Detect which cell encompasses the target text, then output its [X, Y] center coordinate. 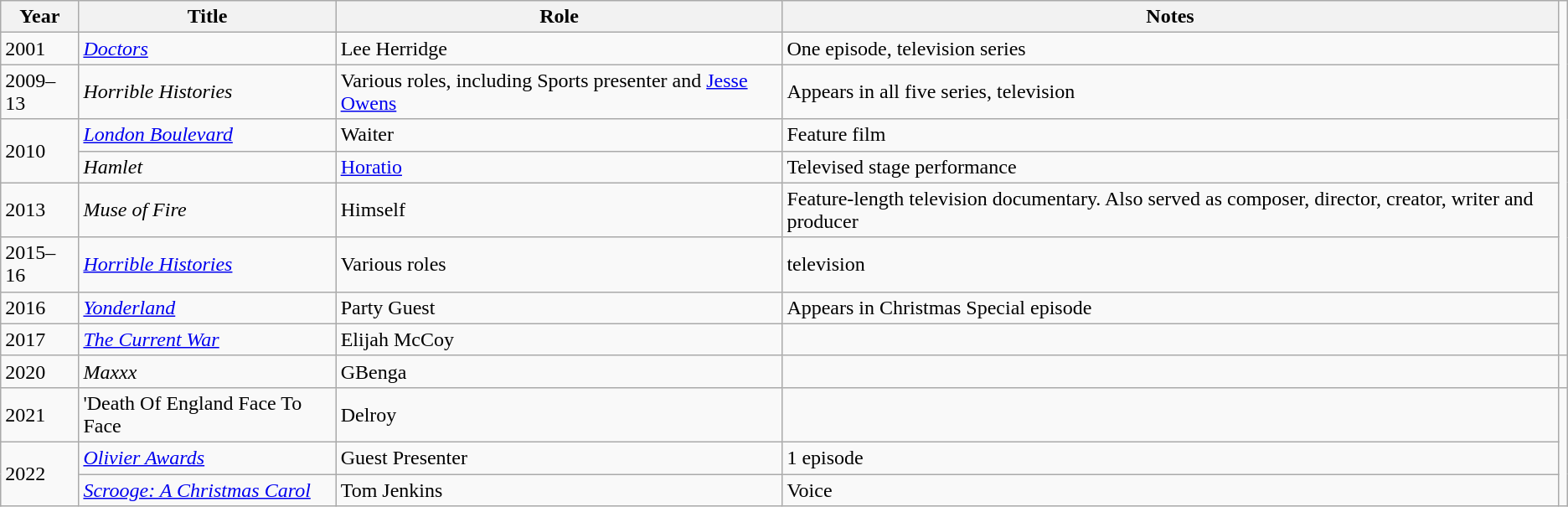
Role [560, 17]
Horatio [560, 167]
'Death Of England Face To Face [208, 414]
Lee Herridge [560, 49]
Waiter [560, 135]
2021 [40, 414]
television [1170, 265]
Appears in Christmas Special episode [1170, 308]
London Boulevard [208, 135]
2022 [40, 473]
Scrooge: A Christmas Carol [208, 490]
Year [40, 17]
2013 [40, 210]
Doctors [208, 49]
2010 [40, 151]
The Current War [208, 339]
Delroy [560, 414]
Guest Presenter [560, 458]
2015–16 [40, 265]
2020 [40, 371]
Hamlet [208, 167]
1 episode [1170, 458]
GBenga [560, 371]
Muse of Fire [208, 210]
Tom Jenkins [560, 490]
2017 [40, 339]
Olivier Awards [208, 458]
Himself [560, 210]
Party Guest [560, 308]
Various roles, including Sports presenter and Jesse Owens [560, 92]
Feature-length television documentary. Also served as composer, director, creator, writer and producer [1170, 210]
Voice [1170, 490]
Feature film [1170, 135]
Appears in all five series, television [1170, 92]
Televised stage performance [1170, 167]
Maxxx [208, 371]
One episode, television series [1170, 49]
2001 [40, 49]
Notes [1170, 17]
Elijah McCoy [560, 339]
Various roles [560, 265]
2016 [40, 308]
Title [208, 17]
Yonderland [208, 308]
2009–13 [40, 92]
